Capture the cell that displays the provided text and extract its [X, Y] central coordinate. 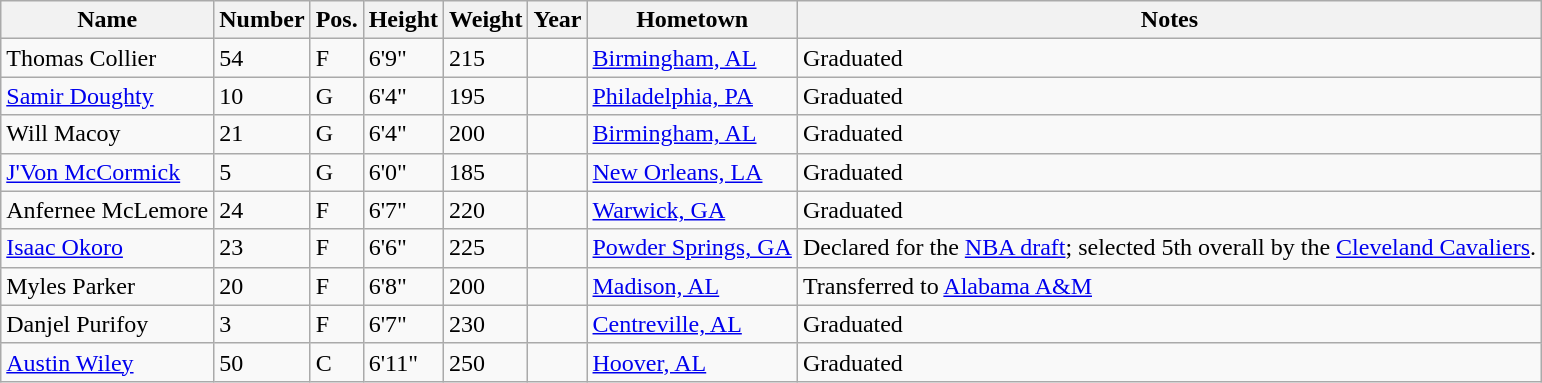
Name [108, 20]
10 [262, 96]
3 [262, 324]
Hometown [692, 20]
Number [262, 20]
23 [262, 248]
Warwick, GA [692, 210]
Transferred to Alabama A&M [1169, 286]
6'9" [403, 58]
Danjel Purifoy [108, 324]
Pos. [336, 20]
Philadelphia, PA [692, 96]
50 [262, 362]
230 [486, 324]
Weight [486, 20]
Isaac Okoro [108, 248]
Notes [1169, 20]
6'8" [403, 286]
6'0" [403, 172]
Hoover, AL [692, 362]
21 [262, 134]
250 [486, 362]
195 [486, 96]
20 [262, 286]
Powder Springs, GA [692, 248]
C [336, 362]
5 [262, 172]
Madison, AL [692, 286]
Year [558, 20]
Anfernee McLemore [108, 210]
215 [486, 58]
Height [403, 20]
6'6" [403, 248]
Will Macoy [108, 134]
185 [486, 172]
220 [486, 210]
Samir Doughty [108, 96]
54 [262, 58]
J'Von McCormick [108, 172]
Myles Parker [108, 286]
6'11" [403, 362]
225 [486, 248]
24 [262, 210]
Centreville, AL [692, 324]
Austin Wiley [108, 362]
New Orleans, LA [692, 172]
Declared for the NBA draft; selected 5th overall by the Cleveland Cavaliers. [1169, 248]
Thomas Collier [108, 58]
